Pinpoint the cell where the given text exists, returning its (x, y) midpoint coordinate. 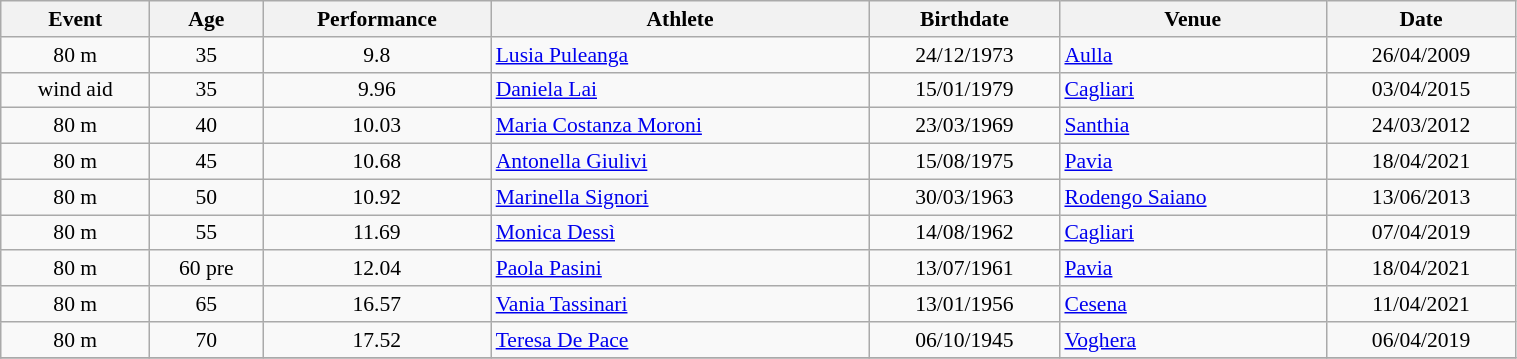
16.57 (377, 304)
Antonella Giulivi (680, 162)
9.96 (377, 90)
Voghera (1192, 340)
Marinella Signori (680, 197)
45 (206, 162)
Performance (377, 19)
24/03/2012 (1421, 126)
Aulla (1192, 55)
9.8 (377, 55)
Daniela Lai (680, 90)
Age (206, 19)
Event (76, 19)
11.69 (377, 233)
Paola Pasini (680, 269)
13/01/1956 (964, 304)
Maria Costanza Moroni (680, 126)
wind aid (76, 90)
10.03 (377, 126)
40 (206, 126)
60 pre (206, 269)
Teresa De Pace (680, 340)
50 (206, 197)
13/06/2013 (1421, 197)
12.04 (377, 269)
Date (1421, 19)
10.92 (377, 197)
Venue (1192, 19)
10.68 (377, 162)
07/04/2019 (1421, 233)
Rodengo Saiano (1192, 197)
Birthdate (964, 19)
55 (206, 233)
Vania Tassinari (680, 304)
15/08/1975 (964, 162)
15/01/1979 (964, 90)
06/04/2019 (1421, 340)
Athlete (680, 19)
Monica Dessì (680, 233)
13/07/1961 (964, 269)
30/03/1963 (964, 197)
65 (206, 304)
06/10/1945 (964, 340)
Lusia Puleanga (680, 55)
70 (206, 340)
03/04/2015 (1421, 90)
14/08/1962 (964, 233)
Santhia (1192, 126)
24/12/1973 (964, 55)
23/03/1969 (964, 126)
Cesena (1192, 304)
26/04/2009 (1421, 55)
17.52 (377, 340)
11/04/2021 (1421, 304)
